Return [X, Y] of the center of cell containing provided text 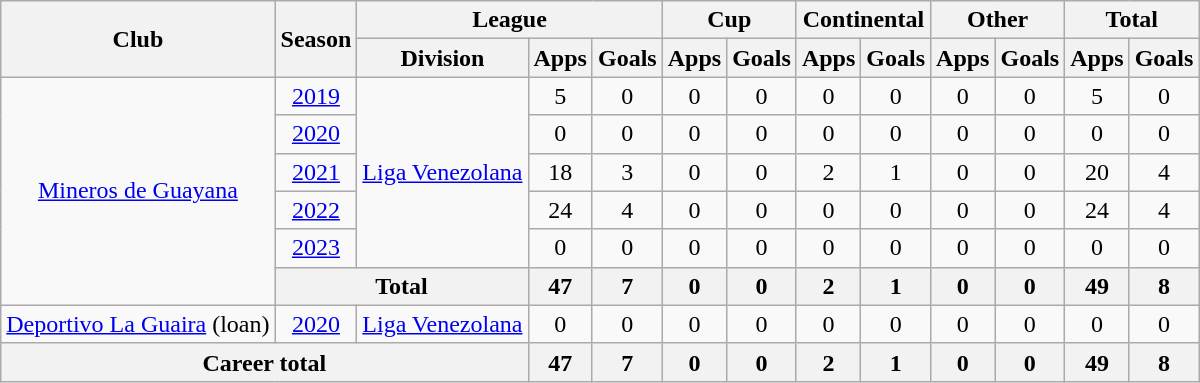
Other [998, 20]
Mineros de Guayana [138, 191]
2021 [316, 172]
2019 [316, 96]
Deportivo La Guaira (loan) [138, 324]
2022 [316, 210]
League [510, 20]
Division [442, 58]
Cup [729, 20]
3 [627, 172]
2023 [316, 248]
20 [1097, 172]
Club [138, 39]
18 [560, 172]
Career total [264, 362]
Continental [863, 20]
Season [316, 39]
